Determine the [X, Y] coordinate at the center of the cell enclosing the given text.  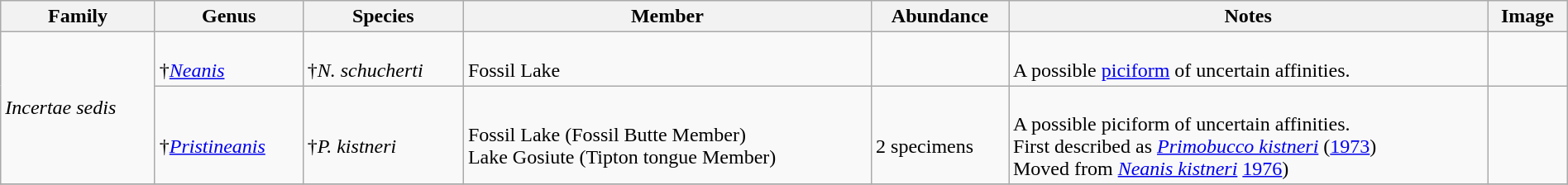
A possible piciform of uncertain affinities. [1249, 59]
2 specimens [940, 135]
†P. kistneri [383, 135]
Incertae sedis [78, 108]
Member [667, 17]
Abundance [940, 17]
Genus [228, 17]
Species [383, 17]
Fossil Lake [667, 59]
†Pristineanis [228, 135]
Family [78, 17]
†Neanis [228, 59]
Image [1528, 17]
†N. schucherti [383, 59]
Notes [1249, 17]
Fossil Lake (Fossil Butte Member) Lake Gosiute (Tipton tongue Member) [667, 135]
A possible piciform of uncertain affinities.First described as Primobucco kistneri (1973) Moved from Neanis kistneri 1976) [1249, 135]
